For the text-containing cell, return its midpoint in [x, y] coordinate format. 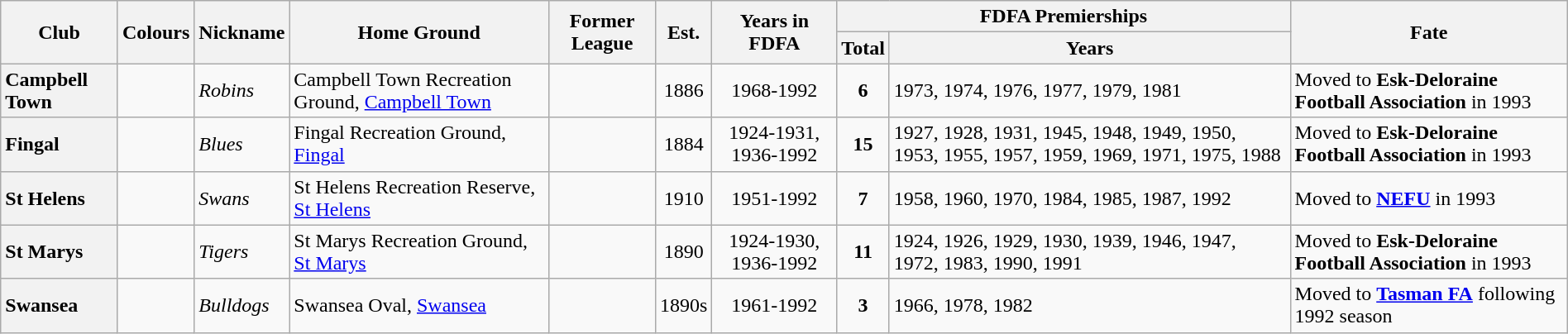
Years [1090, 48]
Fingal Recreation Ground, Fingal [419, 144]
Moved to NEFU in 1993 [1429, 198]
Tigers [241, 251]
1886 [683, 91]
6 [863, 91]
FDFA Premierships [1064, 17]
Colours [155, 32]
15 [863, 144]
1961-1992 [774, 306]
Swans [241, 198]
Club [60, 32]
Swansea [60, 306]
1927, 1928, 1931, 1945, 1948, 1949, 1950, 1953, 1955, 1957, 1959, 1969, 1971, 1975, 1988 [1090, 144]
Years in FDFA [774, 32]
3 [863, 306]
11 [863, 251]
1924-1931, 1936-1992 [774, 144]
Bulldogs [241, 306]
Campbell Town Recreation Ground, Campbell Town [419, 91]
Former League [602, 32]
Home Ground [419, 32]
Est. [683, 32]
1910 [683, 198]
1924, 1926, 1929, 1930, 1939, 1946, 1947, 1972, 1983, 1990, 1991 [1090, 251]
Moved to Tasman FA following 1992 season [1429, 306]
1924-1930, 1936-1992 [774, 251]
St Marys Recreation Ground, St Marys [419, 251]
7 [863, 198]
1968-1992 [774, 91]
Fingal [60, 144]
Fate [1429, 32]
Nickname [241, 32]
St Helens Recreation Reserve, St Helens [419, 198]
1973, 1974, 1976, 1977, 1979, 1981 [1090, 91]
St Marys [60, 251]
1884 [683, 144]
Robins [241, 91]
1958, 1960, 1970, 1984, 1985, 1987, 1992 [1090, 198]
1966, 1978, 1982 [1090, 306]
1890 [683, 251]
Total [863, 48]
Campbell Town [60, 91]
St Helens [60, 198]
Blues [241, 144]
Swansea Oval, Swansea [419, 306]
1890s [683, 306]
1951-1992 [774, 198]
